Return the (X, Y) coordinate for the center point of the cell that contains the specified text.  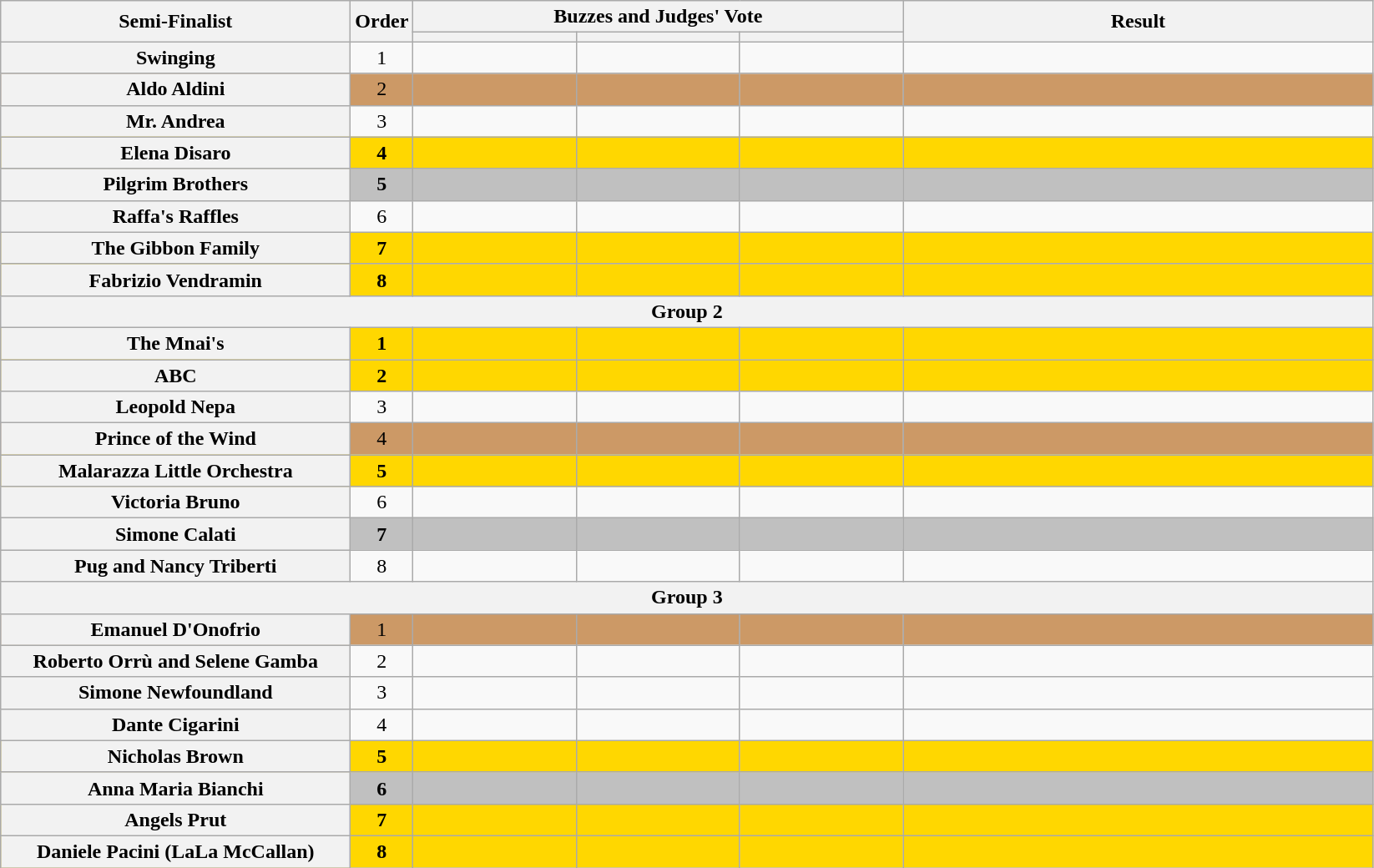
Buzzes and Judges' Vote (658, 17)
Pug and Nancy Triberti (175, 566)
Aldo Aldini (175, 89)
Roberto Orrù and Selene Gamba (175, 661)
Elena Disaro (175, 153)
Daniele Pacini (LaLa McCallan) (175, 851)
Malarazza Little Orchestra (175, 471)
Pilgrim Brothers (175, 184)
Emanuel D'Onofrio (175, 629)
Group 3 (687, 598)
Swinging (175, 58)
Dante Cigarini (175, 724)
Angels Prut (175, 820)
Order (382, 22)
Anna Maria Bianchi (175, 788)
Raffa's Raffles (175, 216)
Nicholas Brown (175, 756)
Mr. Andrea (175, 121)
Leopold Nepa (175, 407)
Fabrizio Vendramin (175, 280)
ABC (175, 375)
Victoria Bruno (175, 502)
Group 2 (687, 311)
Simone Calati (175, 534)
Semi-Finalist (175, 22)
The Mnai's (175, 343)
Result (1139, 22)
Simone Newfoundland (175, 693)
Prince of the Wind (175, 439)
The Gibbon Family (175, 248)
